Pinpoint the cell where the given text exists, returning its (X, Y) midpoint coordinate. 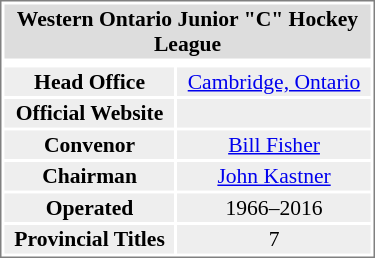
7 (274, 239)
Chairman (89, 176)
Official Website (89, 113)
Convenor (89, 144)
Western Ontario Junior "C" Hockey League (187, 31)
1966–2016 (274, 208)
John Kastner (274, 176)
Bill Fisher (274, 144)
Operated (89, 208)
Head Office (89, 82)
Cambridge, Ontario (274, 82)
Provincial Titles (89, 239)
